Scan for the cell matching the given text and deliver its (x, y) coordinate at center. 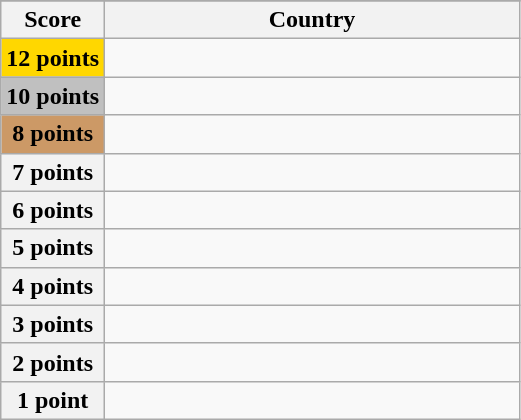
10 points (53, 96)
6 points (53, 210)
1 point (53, 400)
5 points (53, 248)
Score (53, 20)
Country (312, 20)
3 points (53, 324)
8 points (53, 134)
12 points (53, 58)
7 points (53, 172)
2 points (53, 362)
4 points (53, 286)
